Detect which cell encompasses the target text, then output its [X, Y] center coordinate. 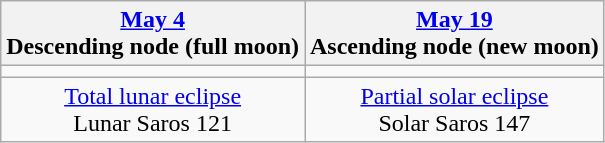
Total lunar eclipseLunar Saros 121 [153, 110]
May 19Ascending node (new moon) [454, 34]
Partial solar eclipseSolar Saros 147 [454, 110]
May 4Descending node (full moon) [153, 34]
